Provide the (X, Y) coordinate of the cell's center where the given text is located.  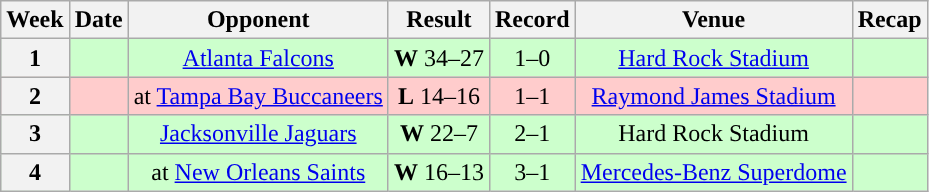
Venue (714, 20)
W 22–7 (438, 134)
L 14–16 (438, 96)
3–1 (532, 172)
W 34–27 (438, 58)
1–1 (532, 96)
Result (438, 20)
Raymond James Stadium (714, 96)
1–0 (532, 58)
at Tampa Bay Buccaneers (258, 96)
4 (35, 172)
at New Orleans Saints (258, 172)
Record (532, 20)
Mercedes-Benz Superdome (714, 172)
1 (35, 58)
Date (98, 20)
W 16–13 (438, 172)
Recap (890, 20)
2 (35, 96)
Opponent (258, 20)
Jacksonville Jaguars (258, 134)
Atlanta Falcons (258, 58)
Week (35, 20)
2–1 (532, 134)
3 (35, 134)
